Find where the given text appears and provide that cell's center as [X, Y] coordinate. 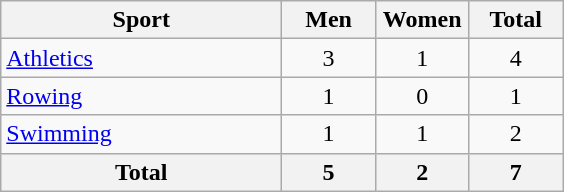
Rowing [142, 96]
5 [329, 172]
Swimming [142, 134]
Women [422, 20]
Sport [142, 20]
3 [329, 58]
Athletics [142, 58]
0 [422, 96]
4 [516, 58]
7 [516, 172]
Men [329, 20]
